Return [X, Y] of the center of cell containing provided text 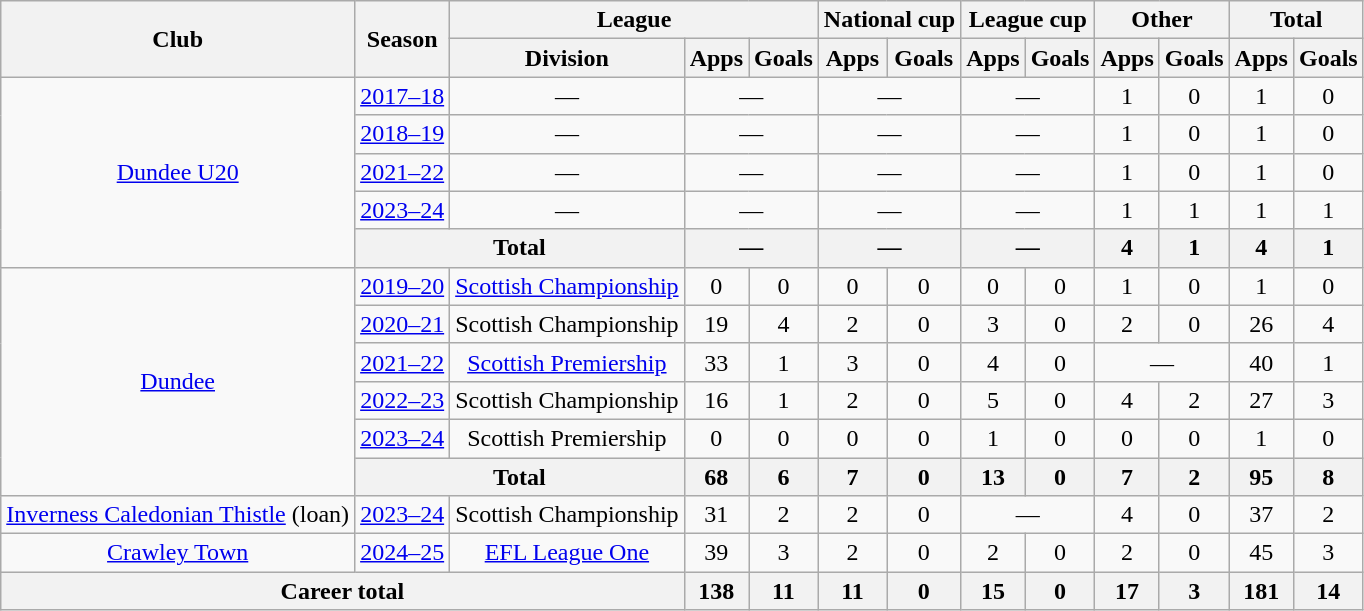
39 [716, 553]
181 [1261, 591]
27 [1261, 400]
Other [1162, 20]
40 [1261, 362]
Division [567, 58]
37 [1261, 515]
EFL League One [567, 553]
Dundee [178, 381]
Club [178, 39]
2018–19 [402, 134]
2017–18 [402, 96]
Crawley Town [178, 553]
45 [1261, 553]
26 [1261, 324]
13 [993, 477]
138 [716, 591]
16 [716, 400]
2020–21 [402, 324]
31 [716, 515]
5 [993, 400]
19 [716, 324]
17 [1127, 591]
33 [716, 362]
Season [402, 39]
Inverness Caledonian Thistle (loan) [178, 515]
95 [1261, 477]
2024–25 [402, 553]
2019–20 [402, 286]
League cup [1028, 20]
14 [1328, 591]
League [634, 20]
Dundee U20 [178, 172]
Career total [342, 591]
2022–23 [402, 400]
15 [993, 591]
6 [784, 477]
National cup [889, 20]
68 [716, 477]
8 [1328, 477]
